Output the [X, Y] coordinate of the center of the cell containing the given text.  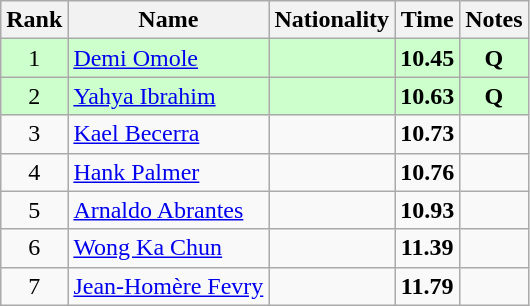
Name [168, 20]
Demi Omole [168, 58]
Jean-Homère Fevry [168, 286]
Wong Ka Chun [168, 248]
6 [34, 248]
3 [34, 134]
Time [428, 20]
10.76 [428, 172]
Rank [34, 20]
Yahya Ibrahim [168, 96]
10.63 [428, 96]
5 [34, 210]
11.39 [428, 248]
10.73 [428, 134]
Notes [494, 20]
10.45 [428, 58]
4 [34, 172]
Kael Becerra [168, 134]
Nationality [332, 20]
1 [34, 58]
Arnaldo Abrantes [168, 210]
7 [34, 286]
11.79 [428, 286]
10.93 [428, 210]
2 [34, 96]
Hank Palmer [168, 172]
